Capture the cell that displays the provided text and extract its [X, Y] central coordinate. 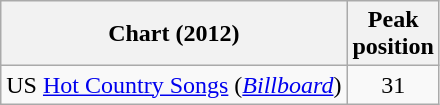
Chart (2012) [174, 34]
Peakposition [393, 34]
US Hot Country Songs (Billboard) [174, 85]
31 [393, 85]
